Return (x, y) of the center of cell containing provided text 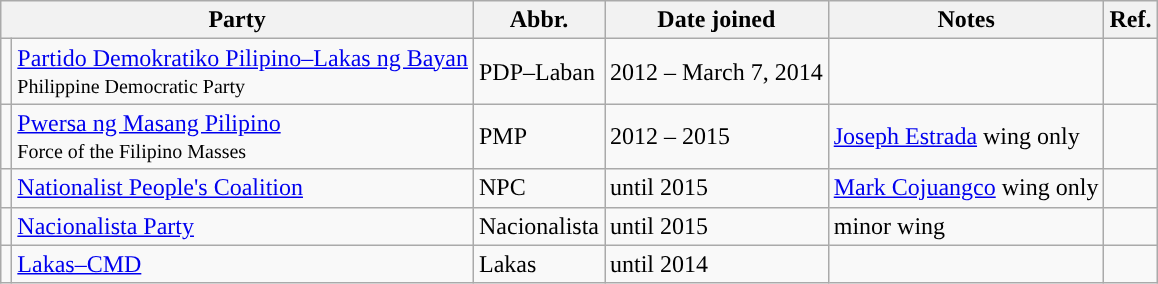
Nacionalista Party (243, 226)
minor wing (966, 226)
Nationalist People's Coalition (243, 188)
2012 – March 7, 2014 (716, 72)
Pwersa ng Masang PilipinoForce of the Filipino Masses (243, 136)
Lakas–CMD (243, 264)
Lakas (538, 264)
PDP–Laban (538, 72)
Abbr. (538, 20)
Partido Demokratiko Pilipino–Lakas ng BayanPhilippine Democratic Party (243, 72)
Nacionalista (538, 226)
2012 – 2015 (716, 136)
Party (238, 20)
Joseph Estrada wing only (966, 136)
Mark Cojuangco wing only (966, 188)
PMP (538, 136)
Notes (966, 20)
NPC (538, 188)
until 2014 (716, 264)
Ref. (1130, 20)
Date joined (716, 20)
